Detect which cell encompasses the target text, then output its (X, Y) center coordinate. 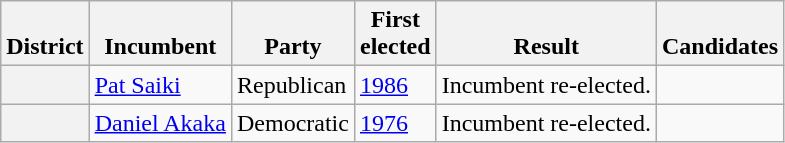
Firstelected (395, 34)
Candidates (720, 34)
Pat Saiki (160, 85)
Republican (292, 85)
Daniel Akaka (160, 123)
Democratic (292, 123)
1976 (395, 123)
Result (546, 34)
1986 (395, 85)
Party (292, 34)
District (45, 34)
Incumbent (160, 34)
